Return (x, y) of the center of cell containing provided text 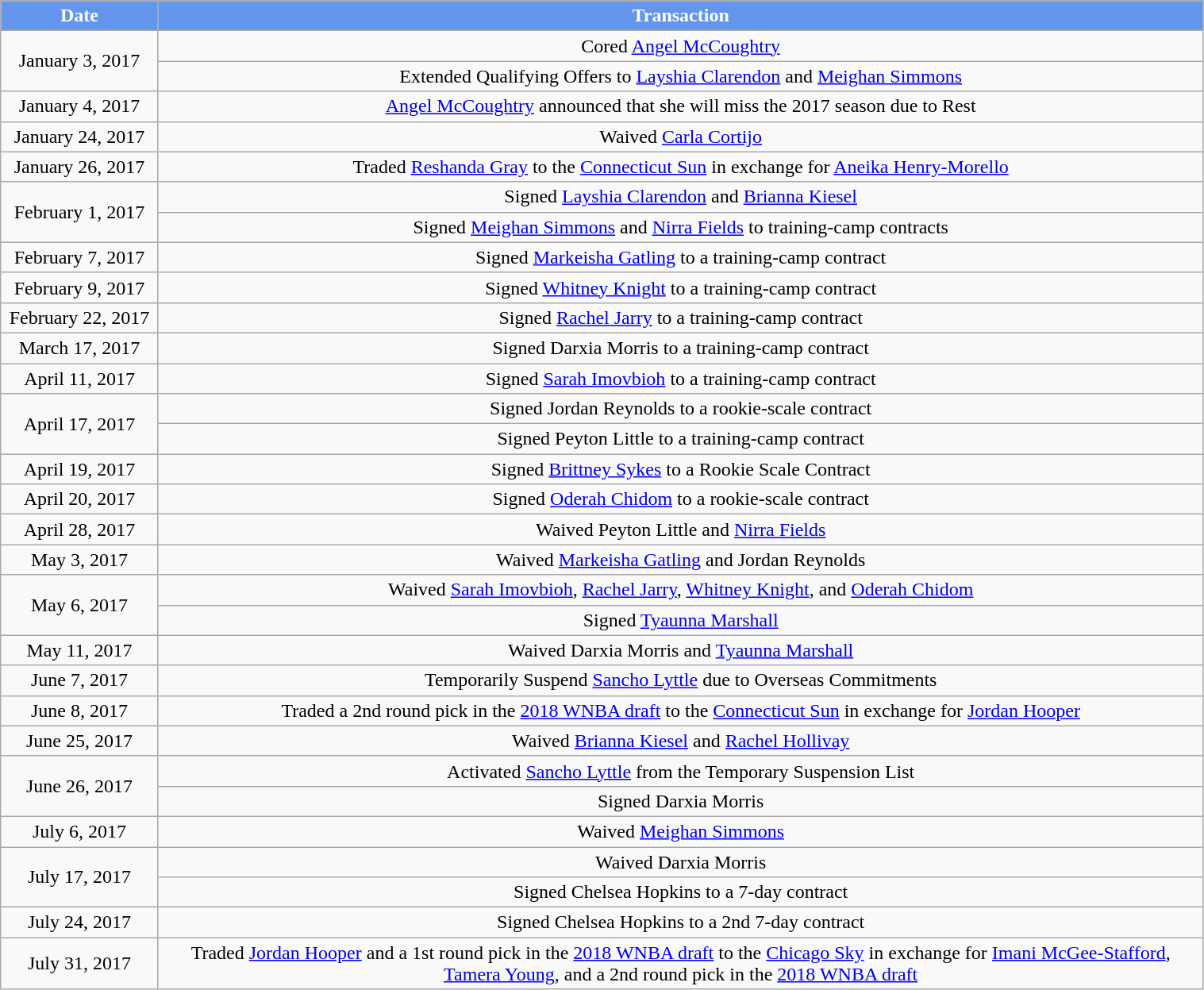
April 17, 2017 (79, 424)
Signed Darxia Morris to a training-camp contract (681, 348)
May 3, 2017 (79, 560)
January 26, 2017 (79, 167)
Signed Chelsea Hopkins to a 7-day contract (681, 892)
Cored Angel McCoughtry (681, 46)
Signed Rachel Jarry to a training-camp contract (681, 318)
Signed Sarah Imovbioh to a training-camp contract (681, 379)
June 8, 2017 (79, 711)
July 31, 2017 (79, 964)
Waived Meighan Simmons (681, 831)
February 22, 2017 (79, 318)
Extended Qualifying Offers to Layshia Clarendon and Meighan Simmons (681, 76)
Signed Jordan Reynolds to a rookie-scale contract (681, 409)
June 7, 2017 (79, 680)
Temporarily Suspend Sancho Lyttle due to Overseas Commitments (681, 680)
Traded Reshanda Gray to the Connecticut Sun in exchange for Aneika Henry-Morello (681, 167)
Signed Tyaunna Marshall (681, 620)
April 11, 2017 (79, 379)
Signed Darxia Morris (681, 801)
Signed Peyton Little to a training-camp contract (681, 439)
Traded a 2nd round pick in the 2018 WNBA draft to the Connecticut Sun in exchange for Jordan Hooper (681, 711)
Transaction (681, 16)
Waived Brianna Kiesel and Rachel Hollivay (681, 741)
Waived Darxia Morris and Tyaunna Marshall (681, 650)
February 7, 2017 (79, 257)
Date (79, 16)
February 1, 2017 (79, 212)
Activated Sancho Lyttle from the Temporary Suspension List (681, 771)
February 9, 2017 (79, 287)
July 17, 2017 (79, 876)
Signed Meighan Simmons and Nirra Fields to training-camp contracts (681, 227)
Signed Layshia Clarendon and Brianna Kiesel (681, 197)
Signed Whitney Knight to a training-camp contract (681, 287)
April 19, 2017 (79, 469)
Angel McCoughtry announced that she will miss the 2017 season due to Rest (681, 106)
July 6, 2017 (79, 831)
May 6, 2017 (79, 605)
January 3, 2017 (79, 61)
Signed Brittney Sykes to a Rookie Scale Contract (681, 469)
March 17, 2017 (79, 348)
Signed Markeisha Gatling to a training-camp contract (681, 257)
July 24, 2017 (79, 923)
Waived Darxia Morris (681, 861)
Waived Peyton Little and Nirra Fields (681, 530)
Waived Markeisha Gatling and Jordan Reynolds (681, 560)
Waived Sarah Imovbioh, Rachel Jarry, Whitney Knight, and Oderah Chidom (681, 590)
June 26, 2017 (79, 786)
May 11, 2017 (79, 650)
Signed Oderah Chidom to a rookie-scale contract (681, 499)
April 20, 2017 (79, 499)
January 4, 2017 (79, 106)
January 24, 2017 (79, 137)
April 28, 2017 (79, 530)
Waived Carla Cortijo (681, 137)
June 25, 2017 (79, 741)
Signed Chelsea Hopkins to a 2nd 7-day contract (681, 923)
